Search for the cell housing the specified text and yield its [X, Y] center coordinate. 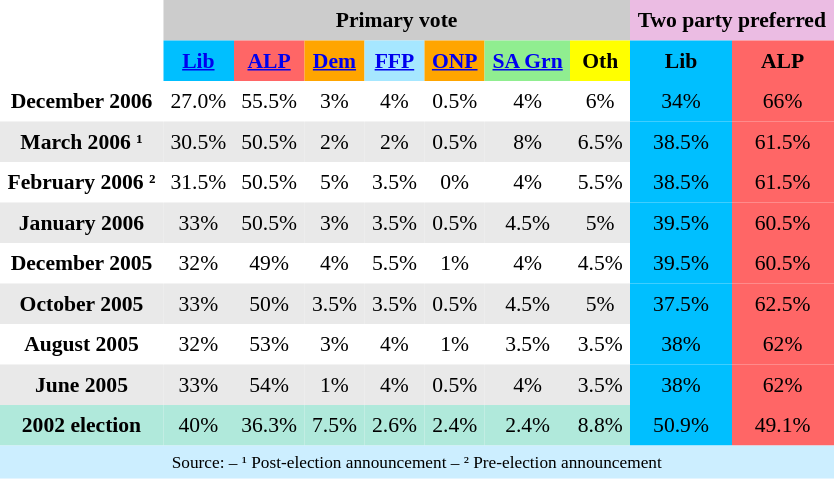
7.5% [334, 425]
Source: – ¹ Post-election announcement – ² Pre-election announcement [416, 462]
ONP [454, 60]
Dem [334, 60]
Two party preferred [732, 20]
37.5% [681, 303]
49% [270, 263]
January 2006 [82, 222]
8.8% [600, 425]
54% [270, 384]
0% [454, 182]
February 2006 ² [82, 182]
66% [783, 101]
27.0% [198, 101]
8% [528, 141]
August 2005 [82, 344]
December 2005 [82, 263]
49.1% [783, 425]
Primary vote [396, 20]
34% [681, 101]
6.5% [600, 141]
6% [600, 101]
FFP [394, 60]
36.3% [270, 425]
40% [198, 425]
55.5% [270, 101]
2002 election [82, 425]
June 2005 [82, 384]
2.6% [394, 425]
October 2005 [82, 303]
March 2006 ¹ [82, 141]
50.9% [681, 425]
62.5% [783, 303]
Oth [600, 60]
50% [270, 303]
December 2006 [82, 101]
SA Grn [528, 60]
31.5% [198, 182]
30.5% [198, 141]
53% [270, 344]
